Detect which cell encompasses the target text, then output its [x, y] center coordinate. 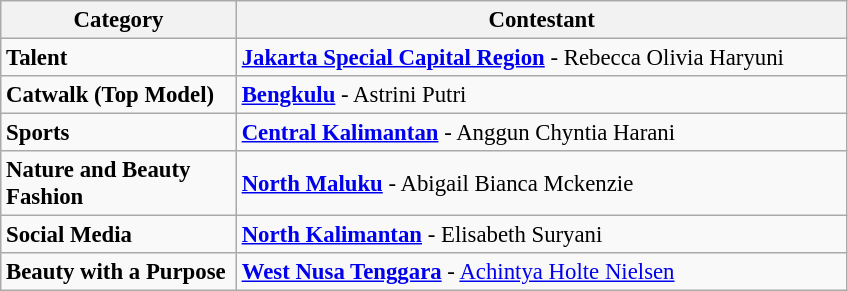
Central Kalimantan - Anggun Chyntia Harani [542, 133]
Catwalk (Top Model) [119, 95]
Nature and Beauty Fashion [119, 184]
Social Media [119, 235]
Talent [119, 58]
North Kalimantan - Elisabeth Suryani [542, 235]
Jakarta Special Capital Region - Rebecca Olivia Haryuni [542, 58]
Sports [119, 133]
Bengkulu - Astrini Putri [542, 95]
North Maluku - Abigail Bianca Mckenzie [542, 184]
Category [119, 20]
Contestant [542, 20]
